Identify which cell holds the provided text, then report its (X, Y) central coordinate. 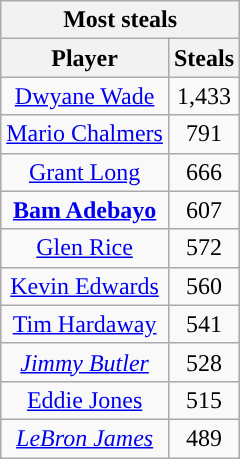
Dwyane Wade (85, 96)
666 (204, 172)
1,433 (204, 96)
Eddie Jones (85, 400)
Player (85, 58)
528 (204, 362)
489 (204, 438)
560 (204, 286)
541 (204, 324)
Mario Chalmers (85, 134)
Bam Adebayo (85, 210)
515 (204, 400)
Tim Hardaway (85, 324)
607 (204, 210)
Steals (204, 58)
Jimmy Butler (85, 362)
Most steals (120, 20)
LeBron James (85, 438)
572 (204, 248)
791 (204, 134)
Glen Rice (85, 248)
Grant Long (85, 172)
Kevin Edwards (85, 286)
